Search for the cell housing the specified text and yield its (X, Y) center coordinate. 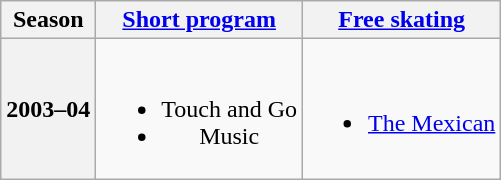
Season (48, 20)
Touch and GoMusic (200, 109)
The Mexican (402, 109)
2003–04 (48, 109)
Free skating (402, 20)
Short program (200, 20)
